Identify which cell holds the provided text, then report its [X, Y] central coordinate. 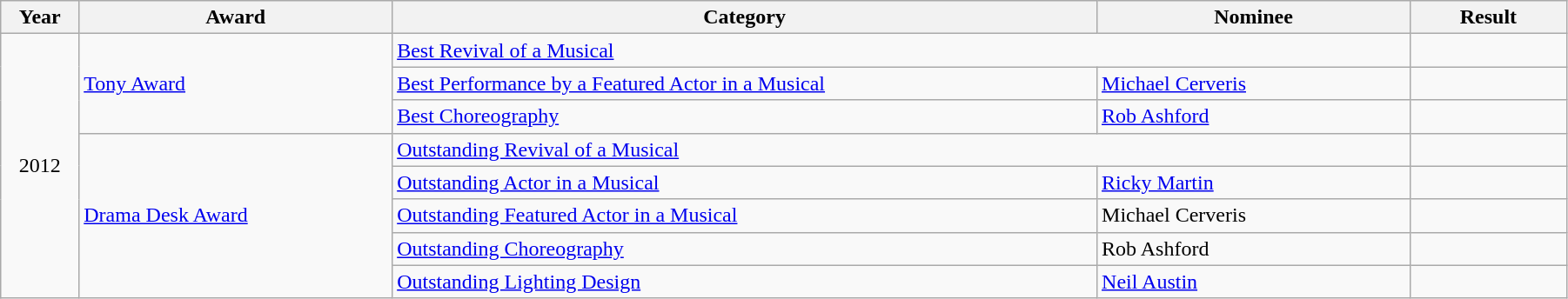
Neil Austin [1254, 282]
Drama Desk Award [236, 216]
Best Performance by a Featured Actor in a Musical [745, 83]
Best Choreography [745, 116]
Tony Award [236, 83]
Nominee [1254, 17]
Ricky Martin [1254, 183]
Result [1488, 17]
Award [236, 17]
Outstanding Revival of a Musical [901, 149]
Outstanding Lighting Design [745, 282]
Best Revival of a Musical [901, 50]
Year [40, 17]
Outstanding Choreography [745, 249]
Outstanding Actor in a Musical [745, 183]
Category [745, 17]
2012 [40, 166]
Outstanding Featured Actor in a Musical [745, 216]
